Determine the [X, Y] coordinate at the center of the cell enclosing the given text.  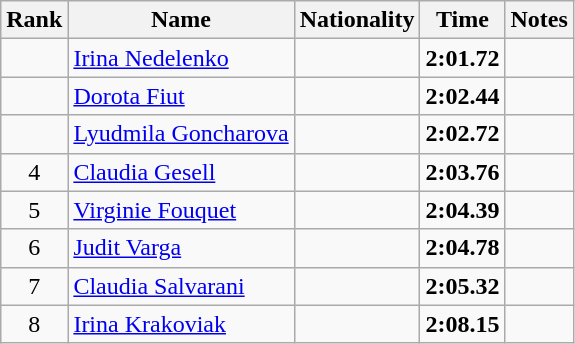
Rank [34, 20]
2:02.44 [462, 96]
7 [34, 286]
Virginie Fouquet [181, 210]
4 [34, 172]
Notes [539, 20]
2:08.15 [462, 324]
Claudia Gesell [181, 172]
Name [181, 20]
8 [34, 324]
Lyudmila Goncharova [181, 134]
2:02.72 [462, 134]
6 [34, 248]
Time [462, 20]
2:04.78 [462, 248]
2:05.32 [462, 286]
Claudia Salvarani [181, 286]
Judit Varga [181, 248]
Irina Krakoviak [181, 324]
Irina Nedelenko [181, 58]
2:03.76 [462, 172]
5 [34, 210]
Nationality [357, 20]
Dorota Fiut [181, 96]
2:01.72 [462, 58]
2:04.39 [462, 210]
